Output the (x, y) coordinate of the center of the cell containing the given text.  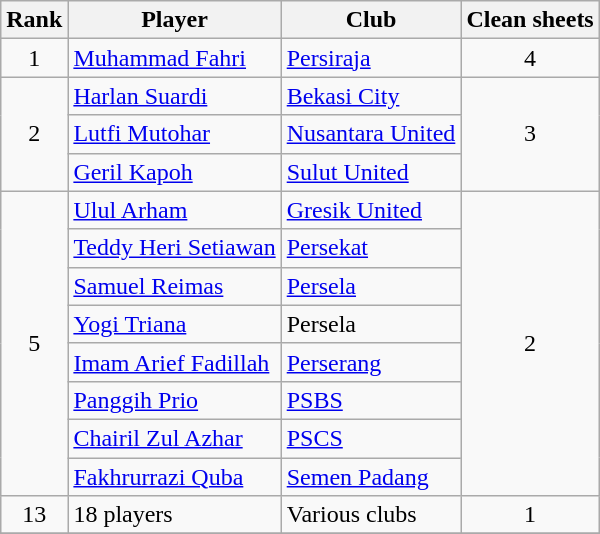
4 (530, 58)
Imam Arief Fadillah (174, 362)
Club (371, 20)
Rank (34, 20)
Various clubs (371, 515)
Geril Kapoh (174, 172)
Semen Padang (371, 477)
Bekasi City (371, 96)
Lutfi Mutohar (174, 134)
Persiraja (371, 58)
PSCS (371, 438)
Panggih Prio (174, 400)
Teddy Heri Setiawan (174, 248)
Fakhrurrazi Quba (174, 477)
13 (34, 515)
Yogi Triana (174, 324)
PSBS (371, 400)
Muhammad Fahri (174, 58)
Persekat (371, 248)
Sulut United (371, 172)
Nusantara United (371, 134)
Perserang (371, 362)
Ulul Arham (174, 210)
Gresik United (371, 210)
Chairil Zul Azhar (174, 438)
18 players (174, 515)
Samuel Reimas (174, 286)
Player (174, 20)
3 (530, 134)
Harlan Suardi (174, 96)
5 (34, 343)
Clean sheets (530, 20)
